Output the [x, y] coordinate of the center of the cell containing the given text.  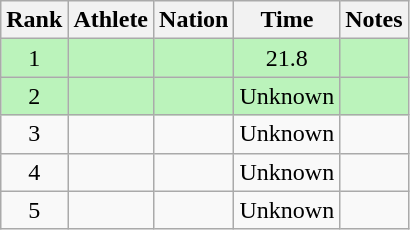
Rank [34, 20]
21.8 [287, 58]
4 [34, 172]
1 [34, 58]
Athlete [111, 20]
Notes [374, 20]
Nation [194, 20]
Time [287, 20]
3 [34, 134]
2 [34, 96]
5 [34, 210]
